Detect which cell encompasses the target text, then output its (x, y) center coordinate. 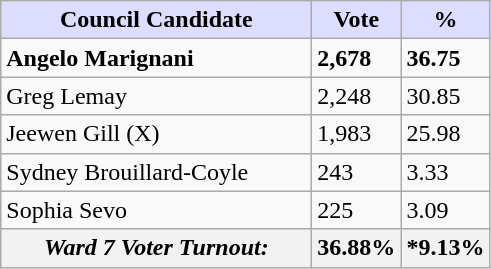
3.33 (446, 172)
1,983 (356, 134)
% (446, 20)
30.85 (446, 96)
36.75 (446, 58)
Sydney Brouillard-Coyle (156, 172)
Angelo Marignani (156, 58)
Council Candidate (156, 20)
36.88% (356, 248)
Ward 7 Voter Turnout: (156, 248)
Jeewen Gill (X) (156, 134)
243 (356, 172)
Greg Lemay (156, 96)
Sophia Sevo (156, 210)
3.09 (446, 210)
*9.13% (446, 248)
225 (356, 210)
2,678 (356, 58)
Vote (356, 20)
25.98 (446, 134)
2,248 (356, 96)
